Find where the given text appears and provide that cell's center as [x, y] coordinate. 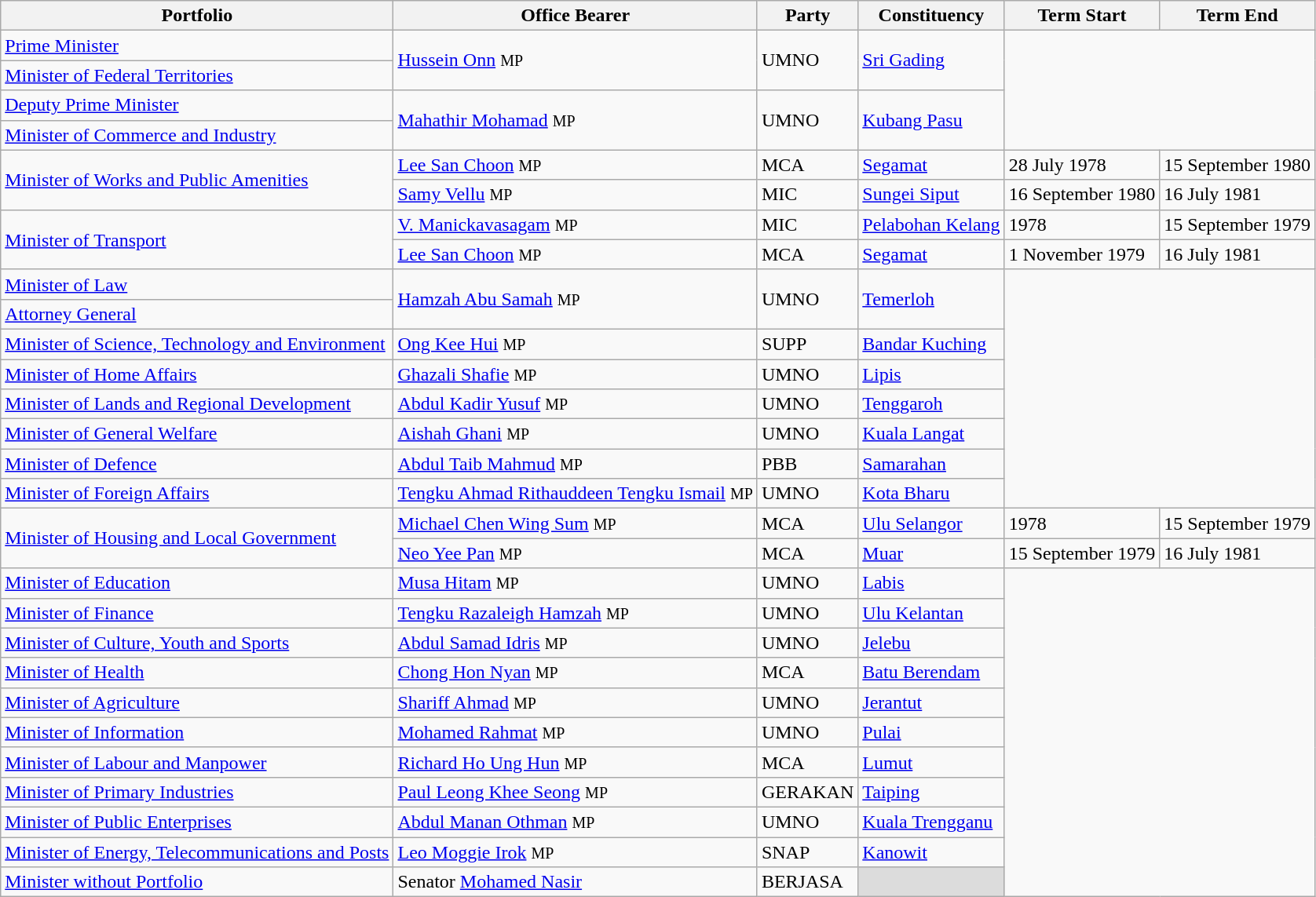
Sungei Siput [931, 195]
Kubang Pasu [931, 120]
Minister of Labour and Manpower [197, 762]
Labis [931, 583]
Chong Hon Nyan MP [575, 673]
BERJASA [807, 882]
Hussein Onn MP [575, 60]
Michael Chen Wing Sum MP [575, 523]
Portfolio [197, 16]
Kuala Trengganu [931, 822]
Minister of Primary Industries [197, 792]
Richard Ho Ung Hun MP [575, 762]
V. Manickavasagam MP [575, 224]
PBB [807, 464]
Paul Leong Khee Seong MP [575, 792]
Term Start [1082, 16]
16 September 1980 [1082, 195]
Minister of Transport [197, 239]
Batu Berendam [931, 673]
Party [807, 16]
Ghazali Shafie MP [575, 374]
Minister of Science, Technology and Environment [197, 344]
Minister of Foreign Affairs [197, 494]
Abdul Samad Idris MP [575, 643]
Minister of Commerce and Industry [197, 135]
Attorney General [197, 314]
Temerloh [931, 299]
Tenggaroh [931, 404]
SUPP [807, 344]
Aishah Ghani MP [575, 434]
Kuala Langat [931, 434]
28 July 1978 [1082, 165]
Term End [1237, 16]
Tengku Razaleigh Hamzah MP [575, 613]
Minister of Health [197, 673]
Minister of Law [197, 284]
Hamzah Abu Samah MP [575, 299]
Abdul Manan Othman MP [575, 822]
Ong Kee Hui MP [575, 344]
Lipis [931, 374]
Minister of Education [197, 583]
Mahathir Mohamad MP [575, 120]
Minister of Lands and Regional Development [197, 404]
Tengku Ahmad Rithauddeen Tengku Ismail MP [575, 494]
Minister of Housing and Local Government [197, 538]
SNAP [807, 851]
Neo Yee Pan MP [575, 553]
Minister of Finance [197, 613]
Jelebu [931, 643]
Samy Vellu MP [575, 195]
Lumut [931, 762]
Pelabohan Kelang [931, 224]
Minister of Agriculture [197, 702]
Sri Gading [931, 60]
Prime Minister [197, 46]
Minister of Public Enterprises [197, 822]
Abdul Taib Mahmud MP [575, 464]
Minister of General Welfare [197, 434]
Abdul Kadir Yusuf MP [575, 404]
Jerantut [931, 702]
Minister of Federal Territories [197, 75]
Ulu Selangor [931, 523]
Leo Moggie Irok MP [575, 851]
GERAKAN [807, 792]
Kota Bharu [931, 494]
Musa Hitam MP [575, 583]
Minister of Home Affairs [197, 374]
Deputy Prime Minister [197, 105]
Minister of Information [197, 732]
Kanowit [931, 851]
Taiping [931, 792]
Muar [931, 553]
Minister without Portfolio [197, 882]
Ulu Kelantan [931, 613]
Minister of Culture, Youth and Sports [197, 643]
1 November 1979 [1082, 254]
Minister of Defence [197, 464]
15 September 1980 [1237, 165]
Senator Mohamed Nasir [575, 882]
Bandar Kuching [931, 344]
Constituency [931, 16]
Office Bearer [575, 16]
Minister of Works and Public Amenities [197, 180]
Shariff Ahmad MP [575, 702]
Pulai [931, 732]
Minister of Energy, Telecommunications and Posts [197, 851]
Samarahan [931, 464]
Mohamed Rahmat MP [575, 732]
